Return [x, y] of the center of cell containing provided text 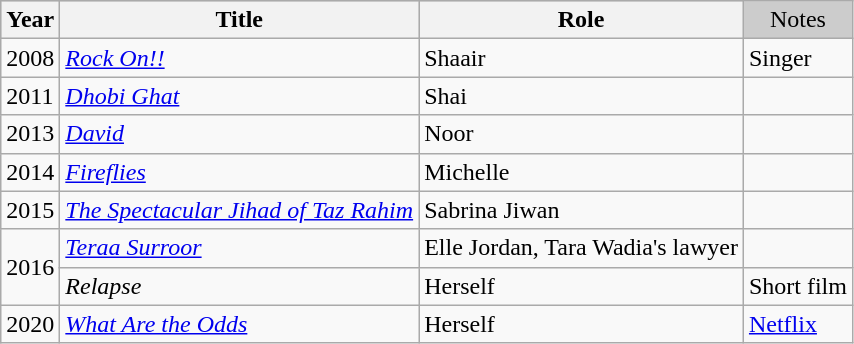
Title [240, 20]
Shai [582, 96]
Netflix [798, 324]
Short film [798, 286]
2013 [30, 134]
2016 [30, 267]
2020 [30, 324]
2015 [30, 210]
David [240, 134]
Michelle [582, 172]
What Are the Odds [240, 324]
Role [582, 20]
Notes [798, 20]
Elle Jordan, Tara Wadia's lawyer [582, 248]
Rock On!! [240, 58]
Singer [798, 58]
Fireflies [240, 172]
Relapse [240, 286]
Teraa Surroor [240, 248]
2014 [30, 172]
The Spectacular Jihad of Taz Rahim [240, 210]
Shaair [582, 58]
2008 [30, 58]
Noor [582, 134]
2011 [30, 96]
Sabrina Jiwan [582, 210]
Dhobi Ghat [240, 96]
Year [30, 20]
